From the cell containing the given text, extract its center point as [X, Y] coordinate. 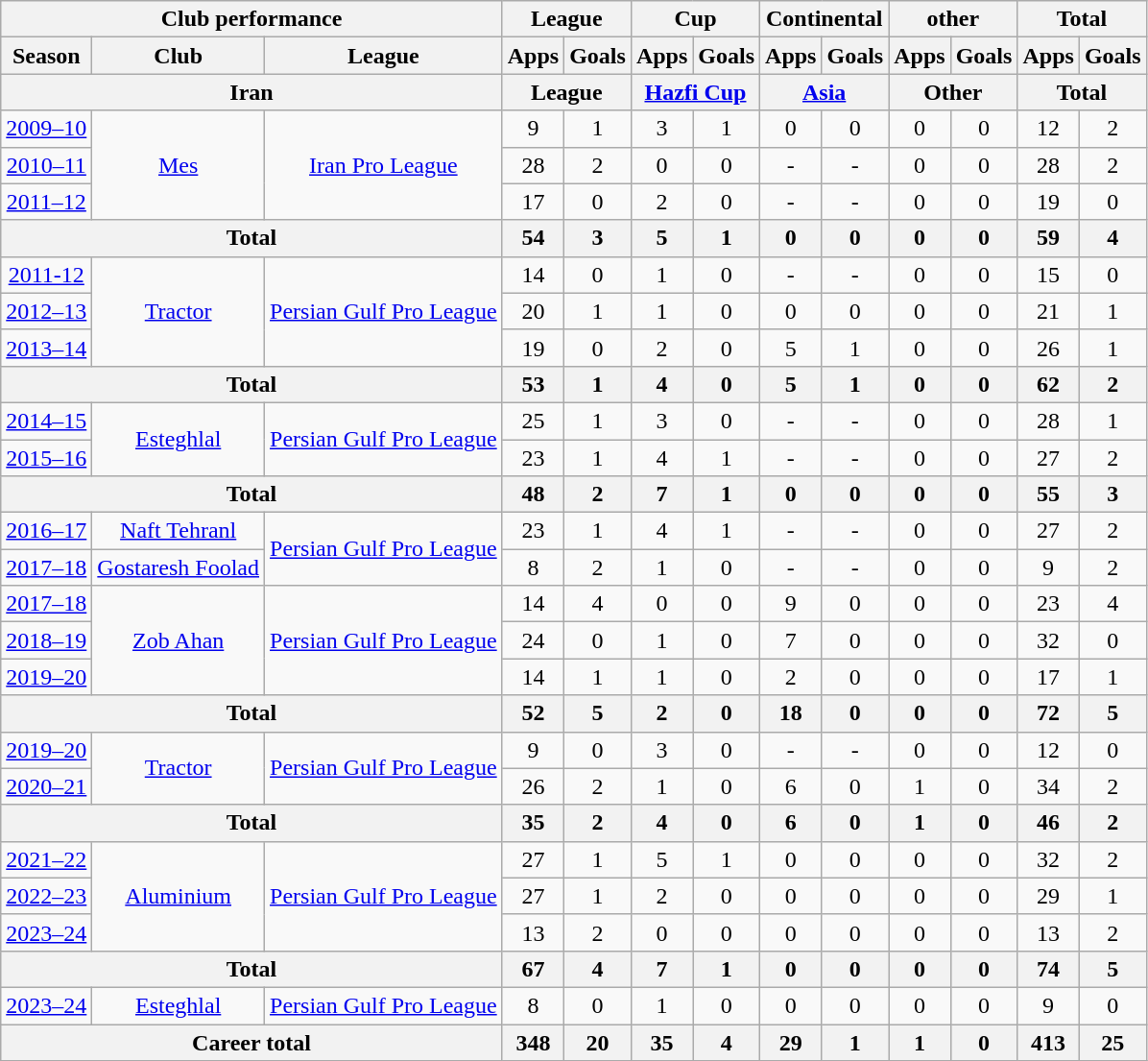
Gostaresh Foolad [179, 567]
2014–15 [46, 421]
Hazfi Cup [695, 92]
Cup [695, 19]
2009–10 [46, 129]
62 [1048, 384]
other [953, 19]
Other [953, 92]
2011–12 [46, 202]
24 [533, 640]
2016–17 [46, 531]
2013–14 [46, 348]
15 [1048, 275]
Naft Tehranl [179, 531]
46 [1048, 823]
55 [1048, 494]
Mes [179, 165]
Club [179, 56]
Continental [825, 19]
Aluminium [179, 896]
54 [533, 238]
Club performance [251, 19]
2020–21 [46, 786]
2010–11 [46, 165]
52 [533, 713]
Season [46, 56]
Iran Pro League [384, 165]
413 [1048, 1042]
2015–16 [46, 458]
2018–19 [46, 640]
Zob Ahan [179, 640]
348 [533, 1042]
34 [1048, 786]
2022–23 [46, 896]
2011-12 [46, 275]
67 [533, 969]
74 [1048, 969]
21 [1048, 311]
59 [1048, 238]
Asia [825, 92]
Career total [251, 1042]
72 [1048, 713]
2021–22 [46, 859]
2012–13 [46, 311]
18 [791, 713]
Iran [251, 92]
53 [533, 384]
48 [533, 494]
